Scan for the cell matching the given text and deliver its (x, y) coordinate at center. 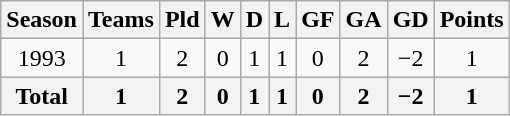
GA (364, 20)
Total (42, 96)
L (282, 20)
Teams (120, 20)
GD (410, 20)
Points (472, 20)
Pld (182, 20)
D (254, 20)
1993 (42, 58)
GF (318, 20)
Season (42, 20)
W (222, 20)
